Locate the cell with the specified text and output its [x, y] center coordinate. 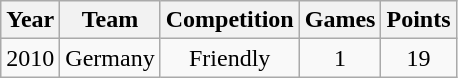
Germany [110, 58]
Friendly [230, 58]
2010 [30, 58]
Games [340, 20]
Points [418, 20]
Competition [230, 20]
1 [340, 58]
Team [110, 20]
Year [30, 20]
19 [418, 58]
